Pinpoint the cell where the given text exists, returning its (x, y) midpoint coordinate. 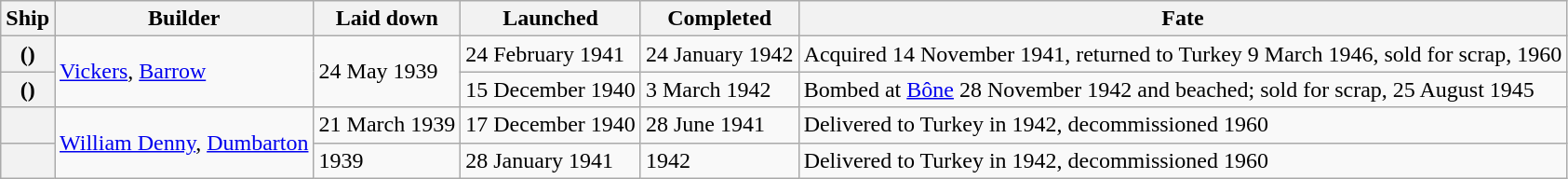
17 December 1940 (551, 125)
Vickers, Barrow (184, 72)
28 June 1941 (719, 125)
24 January 1942 (719, 54)
28 January 1941 (551, 160)
Builder (184, 19)
Laid down (387, 19)
3 March 1942 (719, 89)
1939 (387, 160)
Acquired 14 November 1941, returned to Turkey 9 March 1946, sold for scrap, 1960 (1183, 54)
Completed (719, 19)
1942 (719, 160)
24 May 1939 (387, 72)
24 February 1941 (551, 54)
21 March 1939 (387, 125)
Fate (1183, 19)
Bombed at Bône 28 November 1942 and beached; sold for scrap, 25 August 1945 (1183, 89)
Ship (28, 19)
Launched (551, 19)
15 December 1940 (551, 89)
William Denny, Dumbarton (184, 143)
